For the text-containing cell, return its midpoint in [X, Y] coordinate format. 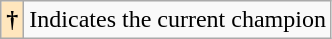
Indicates the current champion [178, 20]
† [12, 20]
